Identify which cell holds the provided text, then report its (X, Y) central coordinate. 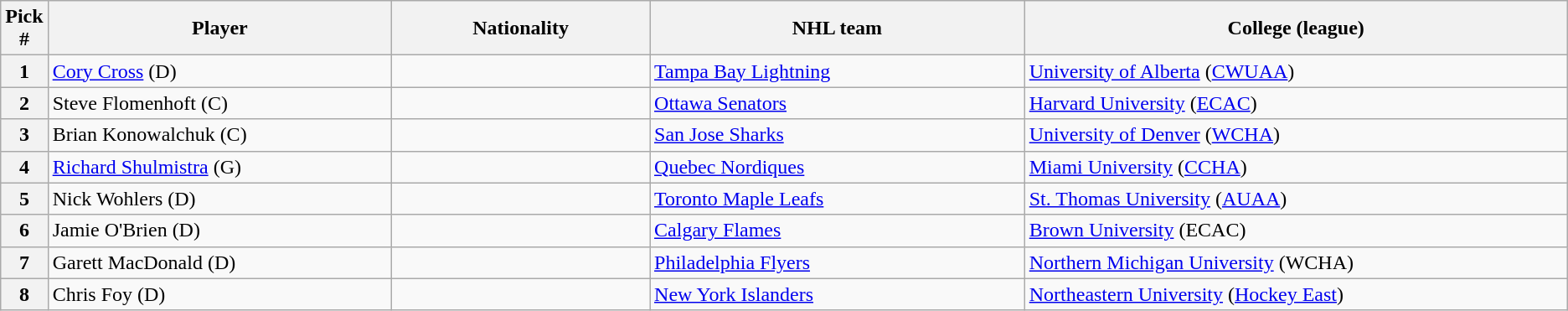
New York Islanders (838, 294)
4 (24, 167)
Brown University (ECAC) (1296, 231)
6 (24, 231)
Philadelphia Flyers (838, 262)
Jamie O'Brien (D) (219, 231)
3 (24, 135)
Richard Shulmistra (G) (219, 167)
Harvard University (ECAC) (1296, 103)
Nationality (521, 29)
Chris Foy (D) (219, 294)
Quebec Nordiques (838, 167)
Northeastern University (Hockey East) (1296, 294)
Tampa Bay Lightning (838, 71)
8 (24, 294)
7 (24, 262)
2 (24, 103)
University of Alberta (CWUAA) (1296, 71)
Miami University (CCHA) (1296, 167)
Garett MacDonald (D) (219, 262)
Pick # (24, 29)
1 (24, 71)
Toronto Maple Leafs (838, 199)
Nick Wohlers (D) (219, 199)
Brian Konowalchuk (C) (219, 135)
5 (24, 199)
NHL team (838, 29)
University of Denver (WCHA) (1296, 135)
College (league) (1296, 29)
Calgary Flames (838, 231)
San Jose Sharks (838, 135)
Steve Flomenhoft (C) (219, 103)
Player (219, 29)
Northern Michigan University (WCHA) (1296, 262)
Ottawa Senators (838, 103)
St. Thomas University (AUAA) (1296, 199)
Cory Cross (D) (219, 71)
